Search for the cell housing the specified text and yield its (x, y) center coordinate. 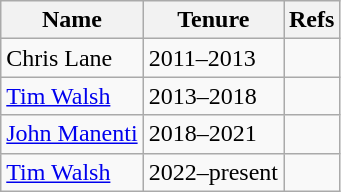
Name (72, 20)
2011–2013 (213, 58)
Refs (312, 20)
Chris Lane (72, 58)
Tenure (213, 20)
2018–2021 (213, 134)
2013–2018 (213, 96)
2022–present (213, 172)
John Manenti (72, 134)
